Locate the cell with the specified text and output its [X, Y] center coordinate. 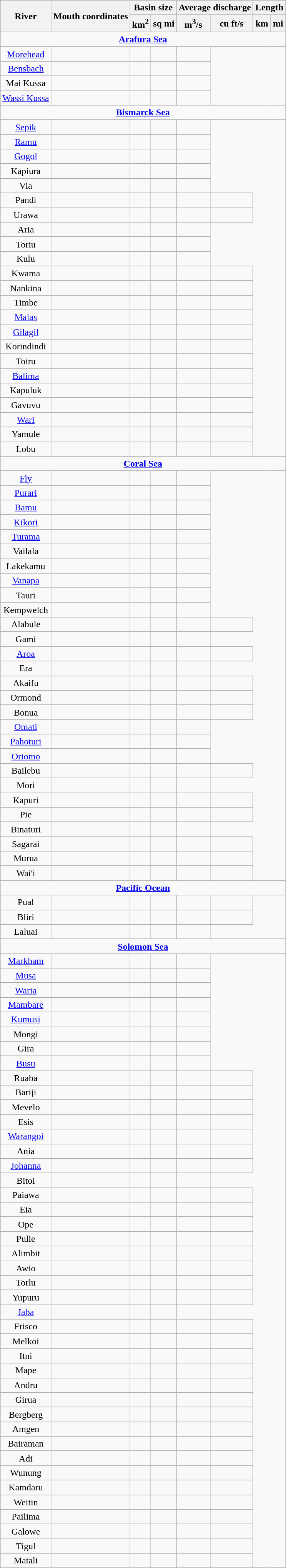
Pual [26, 902]
Mambare [26, 1005]
Andru [26, 1385]
Alimbit [26, 1254]
Mape [26, 1370]
Pacific Ocean [143, 888]
Johanna [26, 1166]
Average discharge [214, 8]
Warangoi [26, 1136]
Mouth coordinates [91, 16]
Musa [26, 975]
Aria [26, 229]
Pie [26, 815]
Purari [26, 493]
Gira [26, 1049]
Itni [26, 1356]
Gavuvu [26, 405]
Morehead [26, 54]
Akaifu [26, 683]
Basin size [153, 8]
km [262, 24]
Ormond [26, 698]
Eia [26, 1209]
Bismarck Sea [143, 113]
km2 [140, 24]
Alabule [26, 625]
Fly [26, 478]
Arafura Sea [143, 39]
Gogol [26, 156]
Turama [26, 537]
River [26, 16]
Sagarai [26, 844]
cu ft/s [231, 24]
Ruaba [26, 1078]
Yupuru [26, 1297]
Amgen [26, 1429]
Kempwelch [26, 610]
Timbe [26, 302]
Ramu [26, 142]
Murua [26, 859]
Sepik [26, 127]
Mongi [26, 1034]
Kikori [26, 522]
Bamu [26, 507]
Ania [26, 1151]
Pandi [26, 200]
Urawa [26, 215]
Bergberg [26, 1414]
Nankina [26, 288]
Mevelo [26, 1107]
Bailebu [26, 771]
Toiru [26, 361]
m3/s [193, 24]
Lobu [26, 449]
Gami [26, 639]
Ope [26, 1224]
Frisco [26, 1327]
Weitin [26, 1502]
Lakekamu [26, 566]
Binaturi [26, 829]
Omati [26, 727]
Tigul [26, 1546]
Mori [26, 786]
Pahoturi [26, 741]
Girua [26, 1400]
Era [26, 668]
mi [278, 24]
Coral Sea [143, 463]
Aroa [26, 654]
Laluai [26, 932]
Bitoi [26, 1180]
Tauri [26, 595]
Malas [26, 317]
Melkoi [26, 1341]
Bensbach [26, 68]
Jaba [26, 1312]
Kamdaru [26, 1488]
Balima [26, 376]
Vailala [26, 551]
Bairaman [26, 1443]
Wari [26, 420]
Korindindi [26, 347]
Yamule [26, 434]
Paiawa [26, 1195]
Bliri [26, 917]
Kapuluk [26, 390]
Via [26, 186]
Pulie [26, 1239]
Markham [26, 961]
Galowe [26, 1531]
Vanapa [26, 581]
Pailima [26, 1517]
Adi [26, 1458]
Busu [26, 1063]
Gilagil [26, 332]
Kapuri [26, 800]
Esis [26, 1122]
Bariji [26, 1093]
Kulu [26, 259]
Mai Kussa [26, 83]
Awio [26, 1268]
Solomon Sea [143, 946]
Bonua [26, 712]
Oriomo [26, 756]
Torlu [26, 1283]
Wai'i [26, 873]
sq mi [164, 24]
Matali [26, 1561]
Kapiura [26, 171]
Wunung [26, 1473]
Toriu [26, 244]
Wassi Kussa [26, 98]
Kumusi [26, 1020]
Kwama [26, 273]
Length [269, 8]
Waria [26, 990]
